Return [x, y] of the center of cell containing provided text 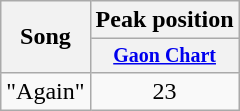
23 [164, 91]
Song [46, 37]
Peak position [164, 20]
"Again" [46, 91]
Gaon Chart [164, 56]
